Output the [X, Y] coordinate of the center of the cell containing the given text.  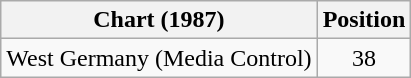
Position [364, 20]
West Germany (Media Control) [159, 58]
38 [364, 58]
Chart (1987) [159, 20]
